Determine the (x, y) coordinate at the center of the cell enclosing the given text.  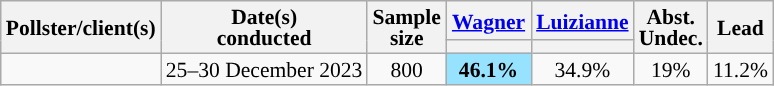
19% (671, 68)
34.9% (582, 68)
25–30 December 2023 (264, 68)
Sample size (406, 27)
Wagner (488, 20)
Lead (740, 27)
Luizianne (582, 20)
Pollster/client(s) (81, 27)
800 (406, 68)
Abst.Undec. (671, 27)
11.2% (740, 68)
46.1% (488, 68)
Date(s) conducted (264, 27)
